Provide the (x, y) coordinate of the cell's center where the given text is located.  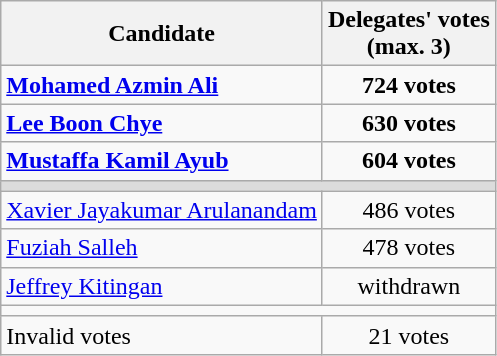
Invalid votes (162, 335)
Candidate (162, 34)
604 votes (408, 161)
Xavier Jayakumar Arulanandam (162, 210)
Jeffrey Kitingan (162, 286)
21 votes (408, 335)
724 votes (408, 85)
withdrawn (408, 286)
Delegates' votes(max. 3) (408, 34)
Fuziah Salleh (162, 248)
630 votes (408, 123)
486 votes (408, 210)
478 votes (408, 248)
Lee Boon Chye (162, 123)
Mohamed Azmin Ali (162, 85)
Mustaffa Kamil Ayub (162, 161)
